Determine the (x, y) coordinate at the center of the cell enclosing the given text.  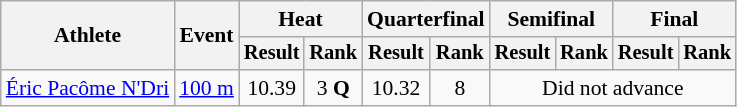
10.39 (272, 88)
Heat (300, 19)
Quarterfinal (426, 19)
10.32 (396, 88)
Athlete (88, 36)
Éric Pacôme N'Dri (88, 88)
3 Q (333, 88)
Did not advance (613, 88)
Semifinal (552, 19)
8 (460, 88)
Final (674, 19)
100 m (206, 88)
Event (206, 36)
